Identify which cell holds the provided text, then report its (X, Y) central coordinate. 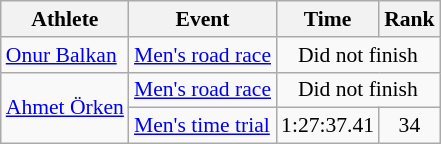
Athlete (65, 19)
34 (410, 126)
Onur Balkan (65, 55)
Ahmet Örken (65, 108)
Rank (410, 19)
1:27:37.41 (328, 126)
Men's time trial (202, 126)
Time (328, 19)
Event (202, 19)
